Identify which cell holds the provided text, then report its (X, Y) central coordinate. 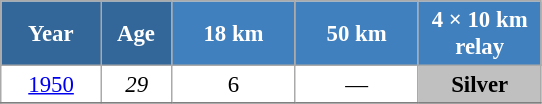
6 (234, 85)
Age (136, 34)
1950 (52, 85)
29 (136, 85)
18 km (234, 34)
50 km (356, 34)
Year (52, 34)
Silver (480, 85)
4 × 10 km relay (480, 34)
— (356, 85)
